Search for the cell housing the specified text and yield its (x, y) center coordinate. 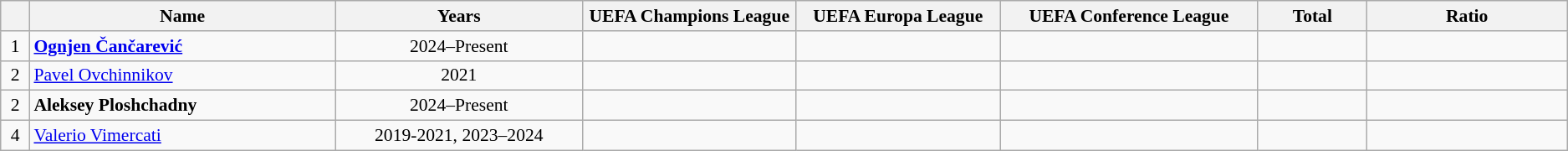
UEFA Conference League (1129, 16)
Ognjen Čančarević (182, 46)
Total (1313, 16)
1 (15, 46)
2021 (459, 75)
Pavel Ovchinnikov (182, 75)
Years (459, 16)
2019-2021, 2023–2024 (459, 136)
4 (15, 136)
Aleksey Ploshchadny (182, 106)
Name (182, 16)
UEFA Champions League (689, 16)
UEFA Europa League (898, 16)
Valerio Vimercati (182, 136)
Ratio (1467, 16)
